Return the [X, Y] coordinate for the center point of the cell that contains the specified text.  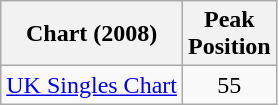
PeakPosition [229, 34]
Chart (2008) [92, 34]
55 [229, 85]
UK Singles Chart [92, 85]
